Pinpoint the cell where the given text exists, returning its (x, y) midpoint coordinate. 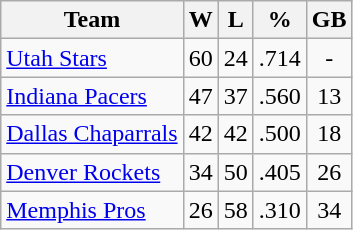
Denver Rockets (92, 172)
.500 (280, 134)
W (200, 20)
58 (236, 210)
.405 (280, 172)
% (280, 20)
.714 (280, 58)
50 (236, 172)
Team (92, 20)
13 (329, 96)
.560 (280, 96)
Utah Stars (92, 58)
Memphis Pros (92, 210)
GB (329, 20)
24 (236, 58)
37 (236, 96)
60 (200, 58)
.310 (280, 210)
Dallas Chaparrals (92, 134)
L (236, 20)
Indiana Pacers (92, 96)
- (329, 58)
18 (329, 134)
47 (200, 96)
